Find where the given text appears and provide that cell's center as (x, y) coordinate. 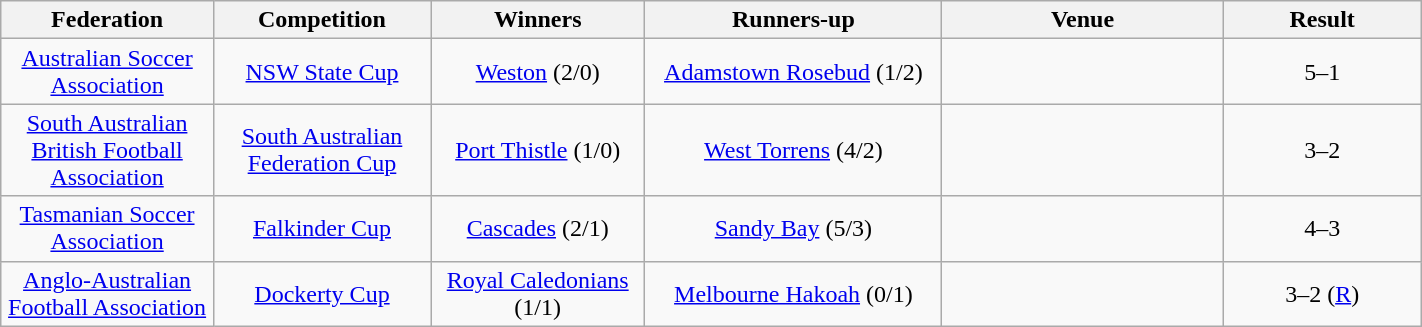
Anglo-Australian Football Association (108, 294)
South Australian Federation Cup (322, 150)
Winners (538, 20)
Dockerty Cup (322, 294)
Tasmanian Soccer Association (108, 228)
NSW State Cup (322, 72)
Cascades (2/1) (538, 228)
Royal Caledonians (1/1) (538, 294)
Runners-up (794, 20)
Result (1322, 20)
West Torrens (4/2) (794, 150)
3–2 (1322, 150)
4–3 (1322, 228)
3–2 (R) (1322, 294)
Australian Soccer Association (108, 72)
Weston (2/0) (538, 72)
5–1 (1322, 72)
Venue (1082, 20)
Adamstown Rosebud (1/2) (794, 72)
Federation (108, 20)
South Australian British Football Association (108, 150)
Sandy Bay (5/3) (794, 228)
Port Thistle (1/0) (538, 150)
Melbourne Hakoah (0/1) (794, 294)
Falkinder Cup (322, 228)
Competition (322, 20)
